Locate the cell with the specified text and output its (x, y) center coordinate. 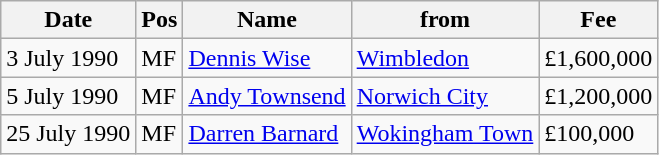
Pos (160, 20)
3 July 1990 (68, 58)
Name (267, 20)
Wimbledon (445, 58)
Fee (598, 20)
25 July 1990 (68, 134)
£100,000 (598, 134)
£1,200,000 (598, 96)
Norwich City (445, 96)
Date (68, 20)
from (445, 20)
5 July 1990 (68, 96)
Darren Barnard (267, 134)
Andy Townsend (267, 96)
£1,600,000 (598, 58)
Wokingham Town (445, 134)
Dennis Wise (267, 58)
